Pinpoint the cell where the given text exists, returning its (X, Y) midpoint coordinate. 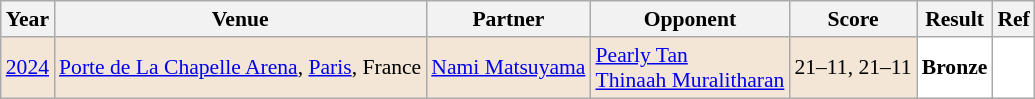
Bronze (955, 68)
Venue (240, 19)
21–11, 21–11 (852, 68)
Pearly Tan Thinaah Muralitharan (690, 68)
Partner (508, 19)
2024 (28, 68)
Ref (1013, 19)
Year (28, 19)
Result (955, 19)
Opponent (690, 19)
Porte de La Chapelle Arena, Paris, France (240, 68)
Score (852, 19)
Nami Matsuyama (508, 68)
